Detect which cell encompasses the target text, then output its [X, Y] center coordinate. 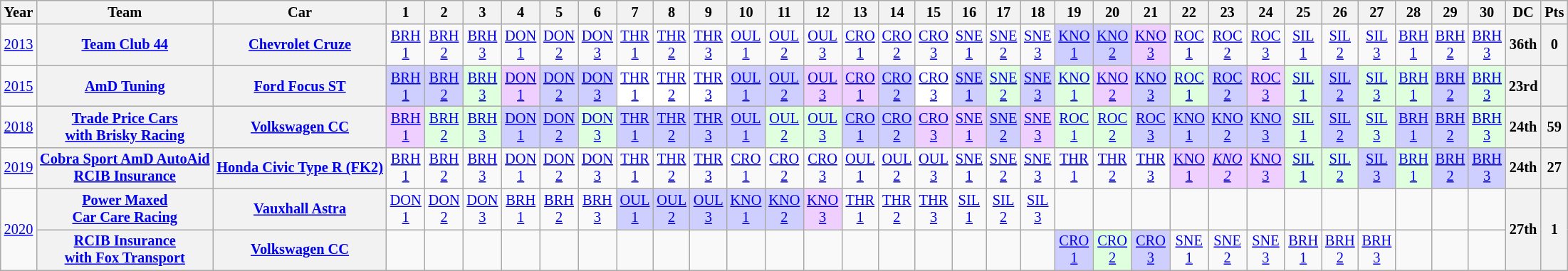
8 [671, 12]
Year [19, 12]
AmD Tuning [125, 86]
14 [897, 12]
13 [860, 12]
DC [1523, 12]
22 [1189, 12]
25 [1303, 12]
Car [299, 12]
Ford Focus ST [299, 86]
18 [1038, 12]
Honda Civic Type R (FK2) [299, 168]
20 [1112, 12]
16 [969, 12]
Team Club 44 [125, 45]
3 [482, 12]
Trade Price Carswith Brisky Racing [125, 127]
17 [1003, 12]
2019 [19, 168]
4 [521, 12]
2013 [19, 45]
2018 [19, 127]
Vauxhall Astra [299, 209]
Chevrolet Cruze [299, 45]
Cobra Sport AmD AutoAidRCIB Insurance [125, 168]
36th [1523, 45]
15 [934, 12]
6 [597, 12]
5 [559, 12]
Pts [1554, 12]
RCIB Insurancewith Fox Transport [125, 250]
26 [1340, 12]
21 [1151, 12]
11 [784, 12]
2020 [19, 229]
23 [1228, 12]
27th [1523, 229]
Power MaxedCar Care Racing [125, 209]
19 [1074, 12]
0 [1554, 45]
29 [1451, 12]
2 [444, 12]
10 [746, 12]
12 [822, 12]
9 [709, 12]
7 [635, 12]
28 [1413, 12]
23rd [1523, 86]
Team [125, 12]
59 [1554, 127]
24 [1266, 12]
30 [1487, 12]
2015 [19, 86]
